Identify which cell holds the provided text, then report its [X, Y] central coordinate. 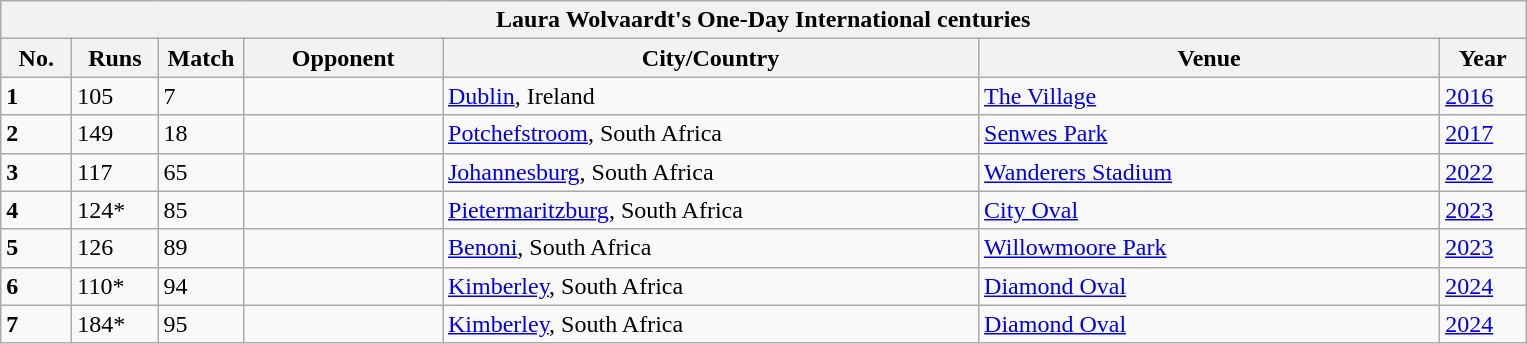
89 [201, 248]
City/Country [710, 58]
Match [201, 58]
105 [115, 96]
126 [115, 248]
117 [115, 172]
No. [36, 58]
1 [36, 96]
Laura Wolvaardt's One-Day International centuries [764, 20]
2022 [1483, 172]
6 [36, 286]
The Village [1210, 96]
3 [36, 172]
Dublin, Ireland [710, 96]
Opponent [344, 58]
Senwes Park [1210, 134]
Benoni, South Africa [710, 248]
Pietermaritzburg, South Africa [710, 210]
4 [36, 210]
149 [115, 134]
Venue [1210, 58]
2016 [1483, 96]
18 [201, 134]
2 [36, 134]
85 [201, 210]
2017 [1483, 134]
5 [36, 248]
94 [201, 286]
Potchefstroom, South Africa [710, 134]
Willowmoore Park [1210, 248]
Runs [115, 58]
110* [115, 286]
Johannesburg, South Africa [710, 172]
City Oval [1210, 210]
Year [1483, 58]
95 [201, 324]
Wanderers Stadium [1210, 172]
65 [201, 172]
124* [115, 210]
184* [115, 324]
